Detect which cell encompasses the target text, then output its (x, y) center coordinate. 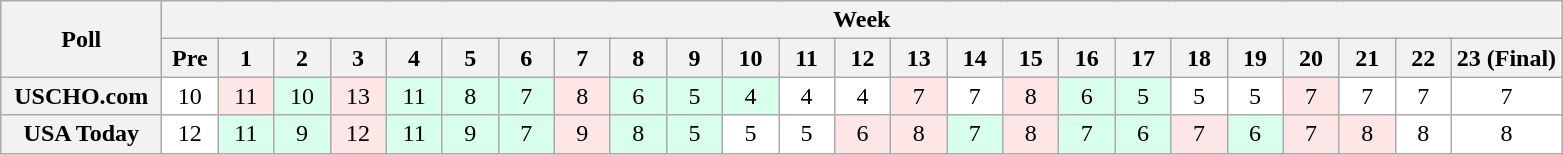
19 (1255, 58)
15 (1031, 58)
17 (1143, 58)
3 (358, 58)
Pre (190, 58)
14 (975, 58)
2 (302, 58)
21 (1367, 58)
23 (Final) (1506, 58)
22 (1423, 58)
1 (246, 58)
Week (862, 20)
USA Today (82, 134)
Poll (82, 39)
20 (1311, 58)
16 (1087, 58)
18 (1199, 58)
USCHO.com (82, 96)
